Identify which cell holds the provided text, then report its [X, Y] central coordinate. 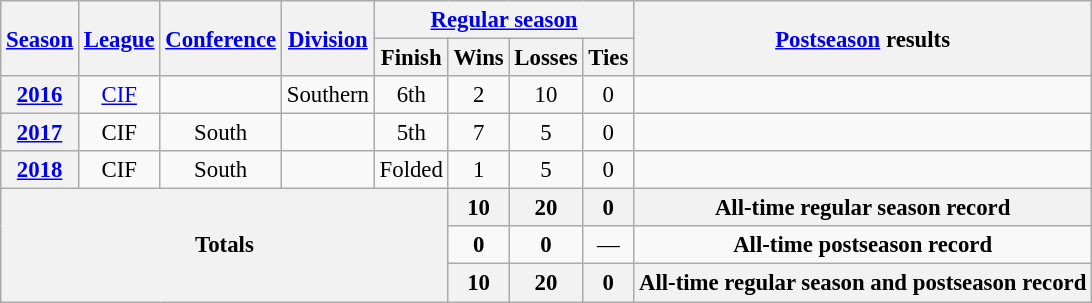
Postseason results [863, 38]
Regular season [504, 20]
League [118, 38]
Totals [224, 246]
2018 [40, 170]
Finish [411, 58]
7 [478, 133]
2016 [40, 95]
1 [478, 170]
Losses [546, 58]
2 [478, 95]
All-time regular season record [863, 208]
Conference [221, 38]
5th [411, 133]
All-time postseason record [863, 245]
Southern [328, 95]
Ties [608, 58]
Season [40, 38]
Division [328, 38]
All-time regular season and postseason record [863, 283]
Wins [478, 58]
2017 [40, 133]
Folded [411, 170]
6th [411, 95]
— [608, 245]
